Search for the cell housing the specified text and yield its (X, Y) center coordinate. 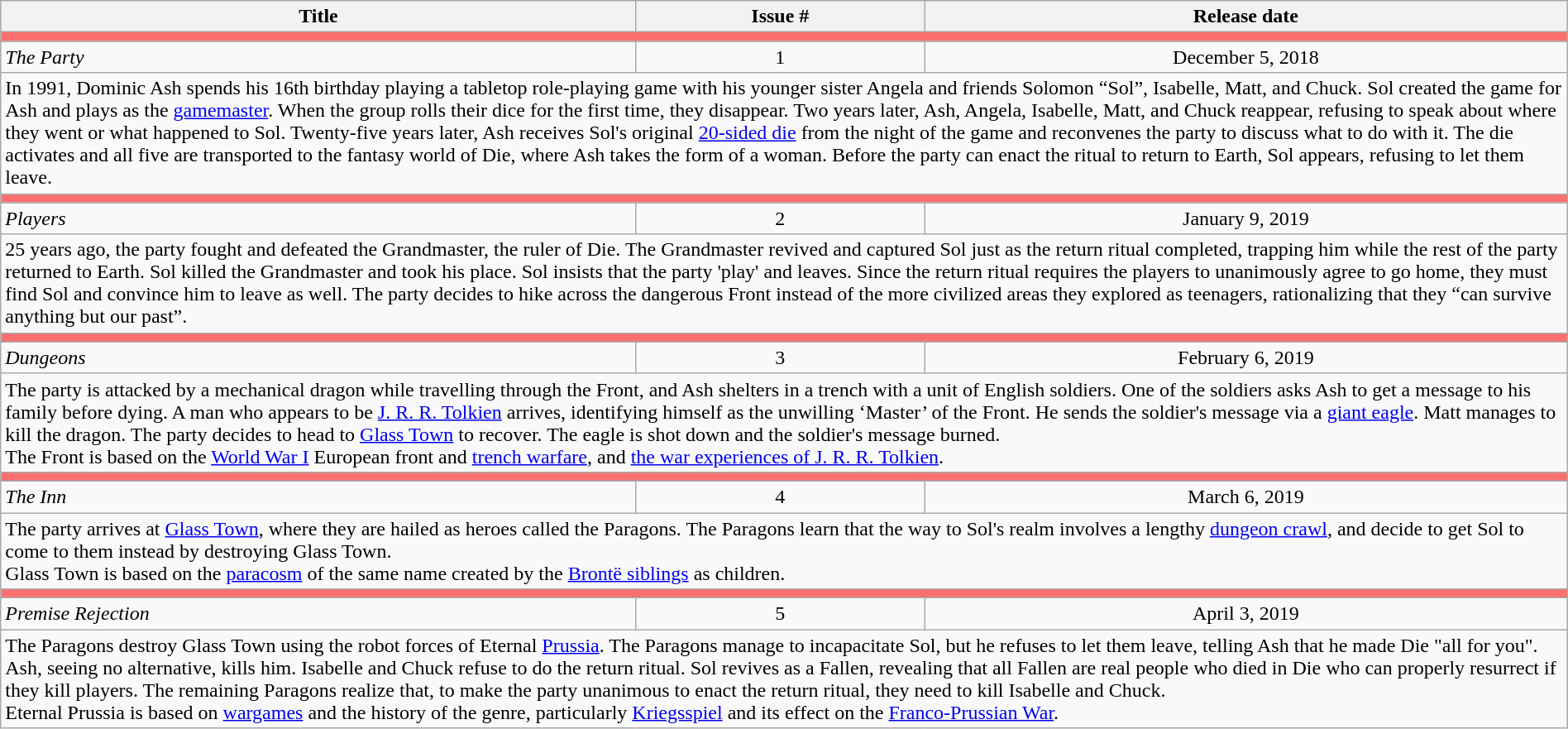
3 (780, 357)
March 6, 2019 (1246, 496)
Release date (1246, 17)
5 (780, 614)
Players (318, 218)
2 (780, 218)
The Party (318, 57)
Premise Rejection (318, 614)
April 3, 2019 (1246, 614)
Title (318, 17)
Issue # (780, 17)
Dungeons (318, 357)
February 6, 2019 (1246, 357)
1 (780, 57)
The Inn (318, 496)
December 5, 2018 (1246, 57)
4 (780, 496)
January 9, 2019 (1246, 218)
